Output the (x, y) coordinate of the center of the cell containing the given text.  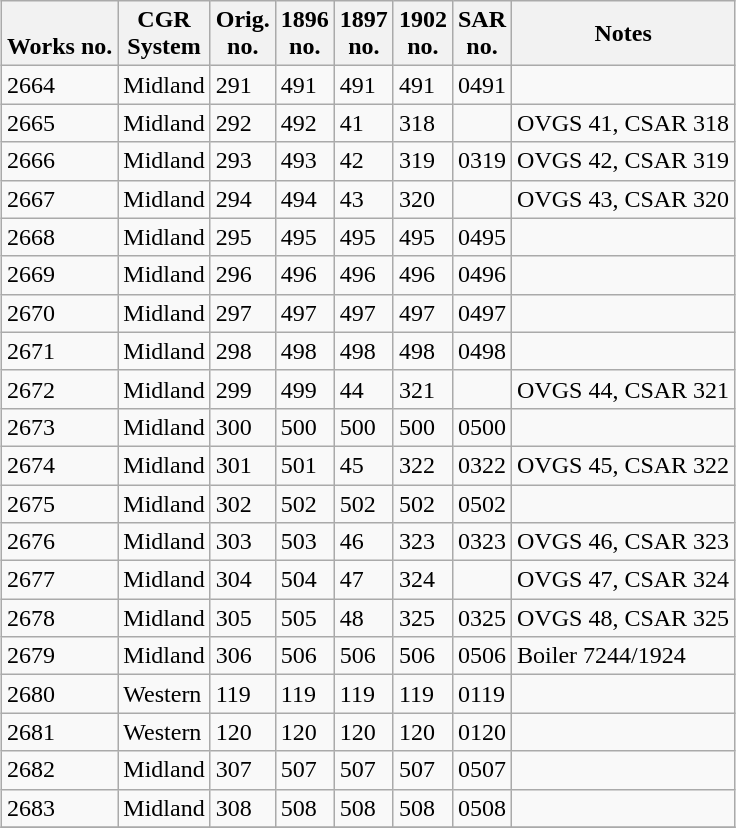
295 (242, 237)
2665 (59, 123)
292 (242, 123)
0502 (482, 503)
504 (304, 580)
2667 (59, 199)
OVGS 44, CSAR 321 (624, 389)
OVGS 46, CSAR 323 (624, 542)
0497 (482, 313)
2666 (59, 161)
0322 (482, 465)
Boiler 7244/1924 (624, 656)
320 (422, 199)
301 (242, 465)
291 (242, 85)
2675 (59, 503)
325 (422, 618)
OVGS 42, CSAR 319 (624, 161)
0506 (482, 656)
0495 (482, 237)
319 (422, 161)
OVGS 41, CSAR 318 (624, 123)
2678 (59, 618)
501 (304, 465)
46 (364, 542)
0491 (482, 85)
2671 (59, 351)
298 (242, 351)
0507 (482, 770)
2680 (59, 694)
302 (242, 503)
0498 (482, 351)
296 (242, 275)
306 (242, 656)
1902no. (422, 34)
303 (242, 542)
2676 (59, 542)
323 (422, 542)
494 (304, 199)
1896no. (304, 34)
321 (422, 389)
1897no. (364, 34)
Notes (624, 34)
CGRSystem (164, 34)
0119 (482, 694)
499 (304, 389)
47 (364, 580)
0508 (482, 808)
308 (242, 808)
492 (304, 123)
43 (364, 199)
324 (422, 580)
2672 (59, 389)
2681 (59, 732)
294 (242, 199)
Works no. (59, 34)
503 (304, 542)
0319 (482, 161)
42 (364, 161)
304 (242, 580)
48 (364, 618)
318 (422, 123)
307 (242, 770)
OVGS 45, CSAR 322 (624, 465)
44 (364, 389)
45 (364, 465)
299 (242, 389)
2683 (59, 808)
OVGS 43, CSAR 320 (624, 199)
0500 (482, 427)
SARno. (482, 34)
2677 (59, 580)
OVGS 47, CSAR 324 (624, 580)
2668 (59, 237)
0323 (482, 542)
2673 (59, 427)
0120 (482, 732)
505 (304, 618)
322 (422, 465)
2664 (59, 85)
2682 (59, 770)
Orig.no. (242, 34)
297 (242, 313)
2669 (59, 275)
0325 (482, 618)
2674 (59, 465)
2670 (59, 313)
300 (242, 427)
2679 (59, 656)
41 (364, 123)
293 (242, 161)
OVGS 48, CSAR 325 (624, 618)
305 (242, 618)
0496 (482, 275)
493 (304, 161)
